Scan for the cell matching the given text and deliver its [X, Y] coordinate at center. 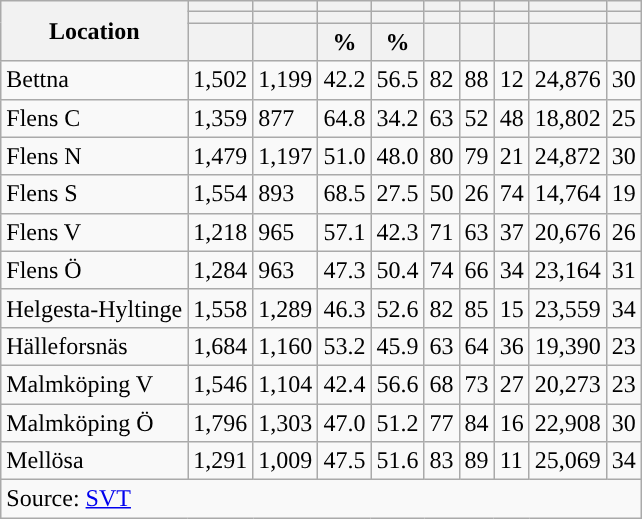
1,502 [220, 80]
53.2 [344, 346]
Helgesta-Hyltinge [94, 308]
Bettna [94, 80]
52.6 [398, 308]
1,218 [220, 232]
1,684 [220, 346]
77 [442, 423]
68.5 [344, 194]
45.9 [398, 346]
31 [624, 270]
22,908 [568, 423]
51.0 [344, 156]
46.3 [344, 308]
18,802 [568, 118]
1,291 [220, 461]
47.3 [344, 270]
48 [512, 118]
1,199 [286, 80]
51.2 [398, 423]
15 [512, 308]
47.0 [344, 423]
42.3 [398, 232]
23,559 [568, 308]
89 [476, 461]
12 [512, 80]
Flens S [94, 194]
963 [286, 270]
20,273 [568, 384]
85 [476, 308]
66 [476, 270]
48.0 [398, 156]
50 [442, 194]
1,104 [286, 384]
56.5 [398, 80]
Source: SVT [322, 499]
1,554 [220, 194]
23,164 [568, 270]
16 [512, 423]
1,479 [220, 156]
47.5 [344, 461]
20,676 [568, 232]
Location [94, 31]
11 [512, 461]
1,796 [220, 423]
64 [476, 346]
1,359 [220, 118]
19,390 [568, 346]
79 [476, 156]
Hälleforsnäs [94, 346]
Mellösa [94, 461]
71 [442, 232]
1,303 [286, 423]
88 [476, 80]
27.5 [398, 194]
1,009 [286, 461]
1,289 [286, 308]
64.8 [344, 118]
1,558 [220, 308]
68 [442, 384]
51.6 [398, 461]
73 [476, 384]
1,284 [220, 270]
50.4 [398, 270]
25 [624, 118]
34.2 [398, 118]
84 [476, 423]
19 [624, 194]
42.2 [344, 80]
Flens N [94, 156]
Malmköping V [94, 384]
Flens V [94, 232]
56.6 [398, 384]
27 [512, 384]
21 [512, 156]
1,160 [286, 346]
37 [512, 232]
83 [442, 461]
24,872 [568, 156]
57.1 [344, 232]
1,197 [286, 156]
24,876 [568, 80]
42.4 [344, 384]
14,764 [568, 194]
25,069 [568, 461]
80 [442, 156]
1,546 [220, 384]
893 [286, 194]
877 [286, 118]
Flens C [94, 118]
Flens Ö [94, 270]
36 [512, 346]
52 [476, 118]
965 [286, 232]
Malmköping Ö [94, 423]
